Determine the (X, Y) coordinate at the center of the cell enclosing the given text.  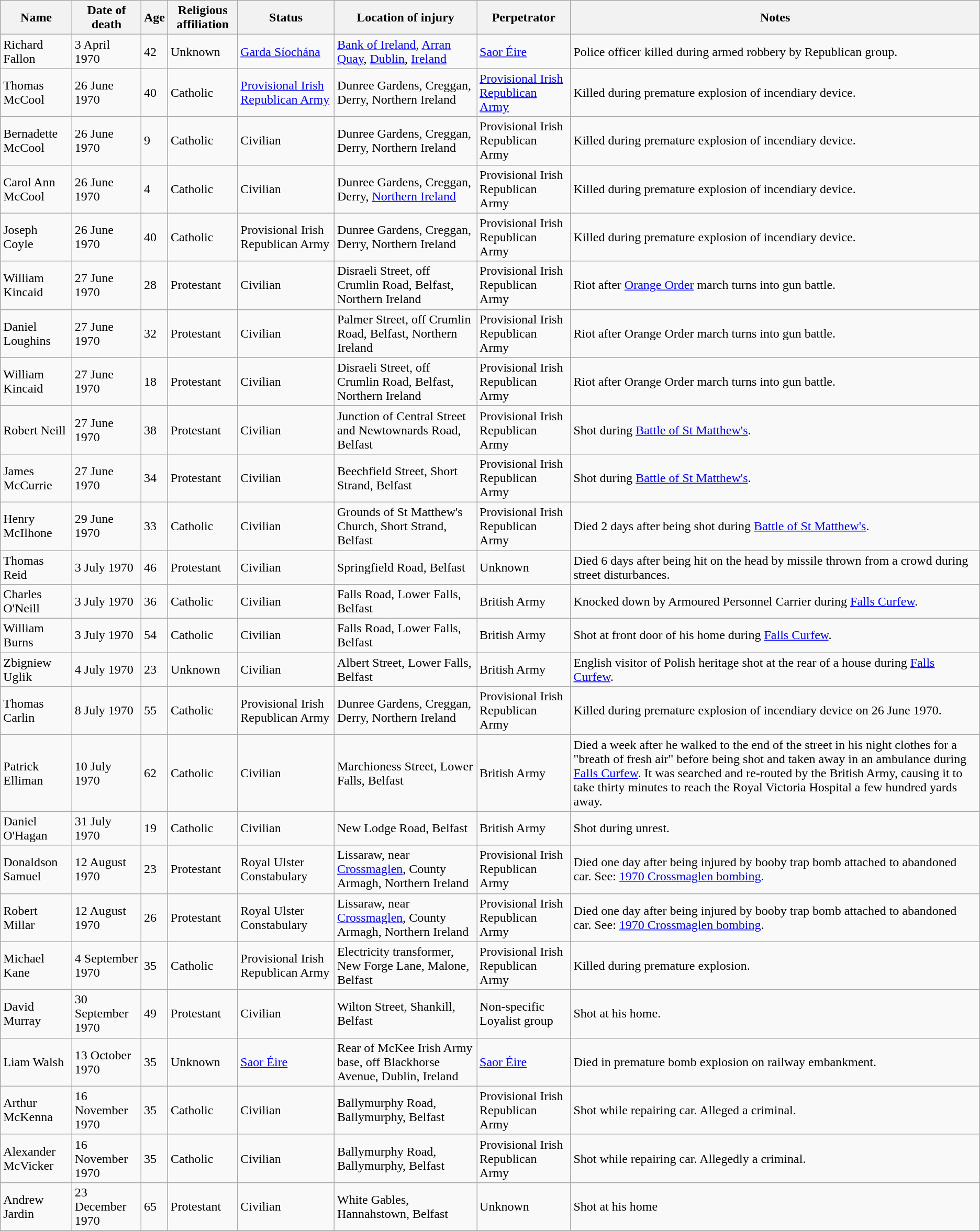
Shot at his home (775, 1206)
10 July 1970 (106, 773)
42 (155, 51)
Robert Neill (37, 430)
65 (155, 1206)
Liam Walsh (37, 1062)
Shot while repairing car. Alleged a criminal. (775, 1110)
36 (155, 602)
3 April 1970 (106, 51)
30 September 1970 (106, 1014)
Perpetrator (524, 18)
Electricity transformer, New Forge Lane, Malone, Belfast (405, 966)
Thomas Reid (37, 567)
Killed during premature explosion of incendiary device on 26 June 1970. (775, 711)
Andrew Jardin (37, 1206)
Name (37, 18)
Shot at front door of his home during Falls Curfew. (775, 635)
Thomas Carlin (37, 711)
Shot during unrest. (775, 828)
49 (155, 1014)
Charles O'Neill (37, 602)
8 July 1970 (106, 711)
Location of injury (405, 18)
Status (286, 18)
Grounds of St Matthew's Church, Short Strand, Belfast (405, 526)
Henry McIlhone (37, 526)
18 (155, 382)
Wilton Street, Shankill, Belfast (405, 1014)
Donaldson Samuel (37, 869)
62 (155, 773)
34 (155, 478)
Arthur McKenna (37, 1110)
Alexander McVicker (37, 1158)
Zbigniew Uglik (37, 670)
Knocked down by Armoured Personnel Carrier during Falls Curfew. (775, 602)
26 (155, 917)
Albert Street, Lower Falls, Belfast (405, 670)
Beechfield Street, Short Strand, Belfast (405, 478)
Joseph Coyle (37, 237)
Died 6 days after being hit on the head by missile thrown from a crowd during street disturbances. (775, 567)
David Murray (37, 1014)
4 September 1970 (106, 966)
English visitor of Polish heritage shot at the rear of a house during Falls Curfew. (775, 670)
Carol Ann McCool (37, 189)
Patrick Elliman (37, 773)
Non-specific Loyalist group (524, 1014)
Bank of Ireland, Arran Quay, Dublin, Ireland (405, 51)
Rear of McKee Irish Army base, off Blackhorse Avenue, Dublin, Ireland (405, 1062)
William Burns (37, 635)
31 July 1970 (106, 828)
Daniel O'Hagan (37, 828)
Date of death (106, 18)
46 (155, 567)
23 December 1970 (106, 1206)
4 (155, 189)
Notes (775, 18)
Police officer killed during armed robbery by Republican group. (775, 51)
Thomas McCool (37, 93)
White Gables, Hannahstown, Belfast (405, 1206)
Richard Fallon (37, 51)
54 (155, 635)
Palmer Street, off Crumlin Road, Belfast, Northern Ireland (405, 333)
19 (155, 828)
Junction of Central Street and Newtownards Road, Belfast (405, 430)
New Lodge Road, Belfast (405, 828)
Age (155, 18)
Shot at his home. (775, 1014)
55 (155, 711)
28 (155, 285)
Died in premature bomb explosion on railway embankment. (775, 1062)
33 (155, 526)
Marchioness Street, Lower Falls, Belfast (405, 773)
Garda Síochána (286, 51)
32 (155, 333)
Michael Kane (37, 966)
Shot while repairing car. Allegedly a criminal. (775, 1158)
38 (155, 430)
Died 2 days after being shot during Battle of St Matthew's. (775, 526)
Religious affiliation (203, 18)
29 June 1970 (106, 526)
13 October 1970 (106, 1062)
4 July 1970 (106, 670)
Robert Millar (37, 917)
Daniel Loughins (37, 333)
Bernadette McCool (37, 141)
James McCurrie (37, 478)
9 (155, 141)
Killed during premature explosion. (775, 966)
Springfield Road, Belfast (405, 567)
